Scan for the cell matching the given text and deliver its (X, Y) coordinate at center. 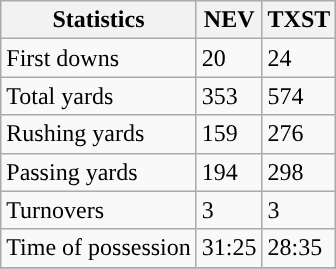
194 (229, 172)
574 (299, 96)
NEV (229, 20)
276 (299, 134)
Passing yards (99, 172)
159 (229, 134)
28:35 (299, 248)
353 (229, 96)
First downs (99, 58)
Statistics (99, 20)
Rushing yards (99, 134)
31:25 (229, 248)
298 (299, 172)
20 (229, 58)
TXST (299, 20)
24 (299, 58)
Total yards (99, 96)
Turnovers (99, 210)
Time of possession (99, 248)
